Output the (X, Y) coordinate of the center of the cell containing the given text.  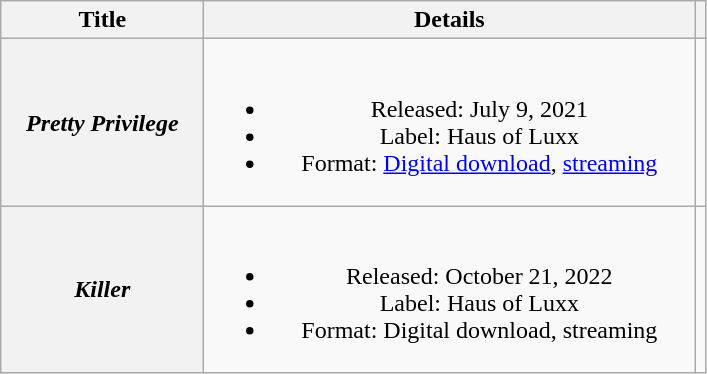
Released: July 9, 2021Label: Haus of LuxxFormat: Digital download, streaming (450, 122)
Title (102, 20)
Released: October 21, 2022Label: Haus of LuxxFormat: Digital download, streaming (450, 290)
Killer (102, 290)
Details (450, 20)
Pretty Privilege (102, 122)
